Extract the [X, Y] coordinate from the center of the cell holding the provided text.  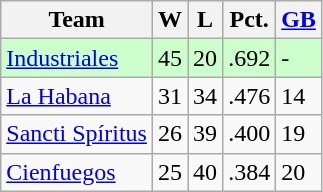
W [170, 20]
19 [299, 134]
.476 [250, 96]
Team [77, 20]
.692 [250, 58]
Pct. [250, 20]
31 [170, 96]
.400 [250, 134]
L [206, 20]
Cienfuegos [77, 172]
14 [299, 96]
25 [170, 172]
40 [206, 172]
34 [206, 96]
Industriales [77, 58]
Sancti Spíritus [77, 134]
La Habana [77, 96]
26 [170, 134]
45 [170, 58]
.384 [250, 172]
39 [206, 134]
- [299, 58]
GB [299, 20]
